Provide the [X, Y] coordinate of the cell's center where the given text is located.  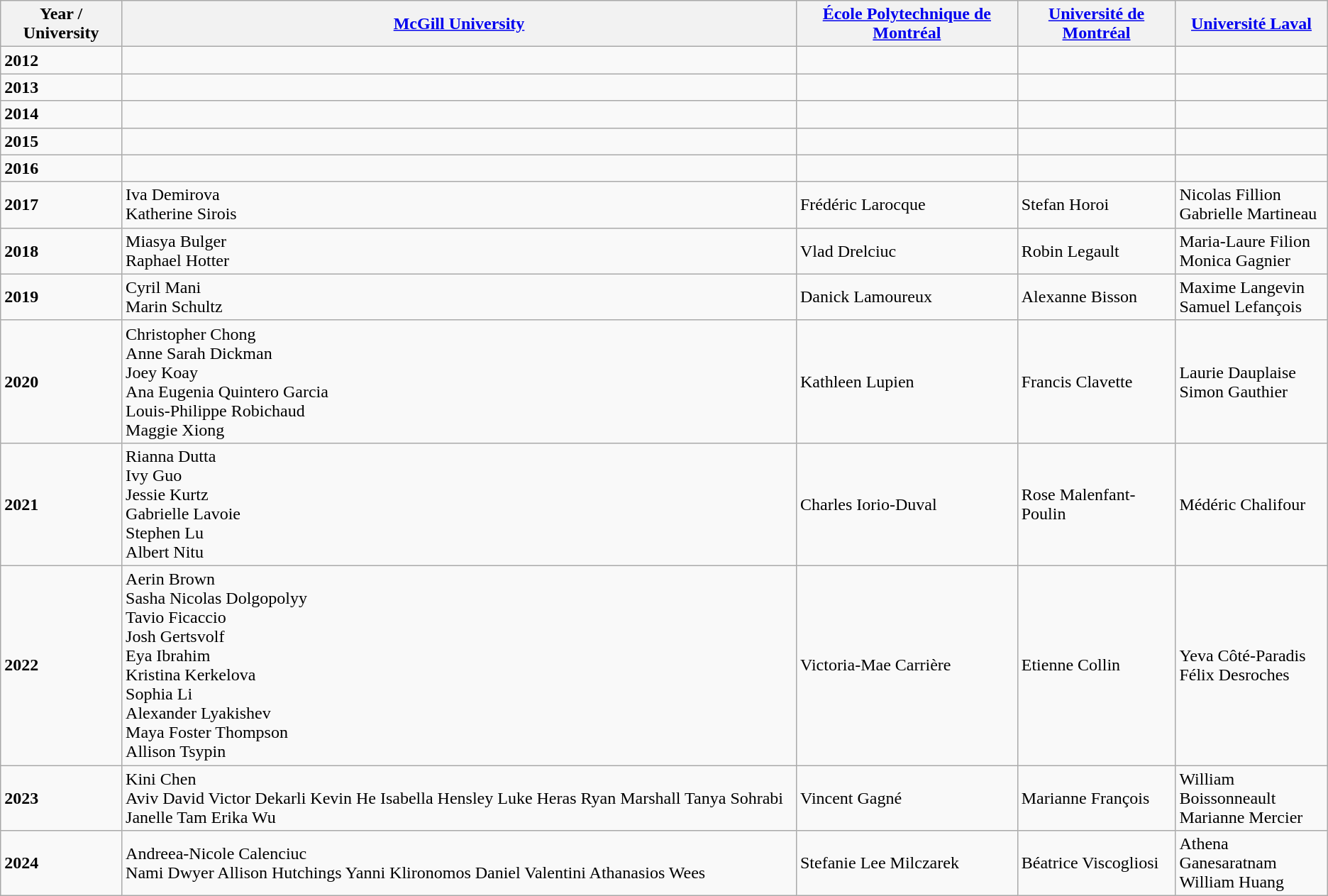
2016 [61, 168]
McGill University [460, 24]
Vincent Gagné [907, 797]
École Polytechnique de Montréal [907, 24]
2019 [61, 297]
2020 [61, 382]
2014 [61, 114]
Victoria-Mae Carrière [907, 665]
2018 [61, 251]
Francis Clavette [1097, 382]
Béatrice Viscogliosi [1097, 863]
William BoissonneaultMarianne Mercier [1251, 797]
Stefanie Lee Milczarek [907, 863]
Yeva Côté-ParadisFélix Desroches [1251, 665]
Marianne François [1097, 797]
Christopher ChongAnne Sarah DickmanJoey KoayAna Eugenia Quintero GarciaLouis-Philippe RobichaudMaggie Xiong [460, 382]
Cyril ManiMarin Schultz [460, 297]
2012 [61, 60]
2023 [61, 797]
Vlad Drelciuc [907, 251]
Maria-Laure FilionMonica Gagnier [1251, 251]
Stefan Horoi [1097, 204]
Frédéric Larocque [907, 204]
2024 [61, 863]
Kathleen Lupien [907, 382]
Maxime LangevinSamuel Lefançois [1251, 297]
Alexanne Bisson [1097, 297]
Université de Montréal [1097, 24]
Robin Legault [1097, 251]
Athena GanesaratnamWilliam Huang [1251, 863]
2022 [61, 665]
Danick Lamoureux [907, 297]
2013 [61, 87]
Andreea-Nicole CalenciucNami Dwyer Allison Hutchings Yanni Klironomos Daniel Valentini Athanasios Wees [460, 863]
2015 [61, 141]
Kini ChenAviv David Victor Dekarli Kevin He Isabella Hensley Luke Heras Ryan Marshall Tanya Sohrabi Janelle Tam Erika Wu [460, 797]
2017 [61, 204]
Year / University [61, 24]
Laurie DauplaiseSimon Gauthier [1251, 382]
Université Laval [1251, 24]
Miasya BulgerRaphael Hotter [460, 251]
Iva DemirovaKatherine Sirois [460, 204]
Etienne Collin [1097, 665]
Charles Iorio-Duval [907, 504]
Rose Malenfant-Poulin [1097, 504]
Rianna DuttaIvy GuoJessie KurtzGabrielle LavoieStephen LuAlbert Nitu [460, 504]
Médéric Chalifour [1251, 504]
2021 [61, 504]
Nicolas FillionGabrielle Martineau [1251, 204]
